Search for the cell housing the specified text and yield its (X, Y) center coordinate. 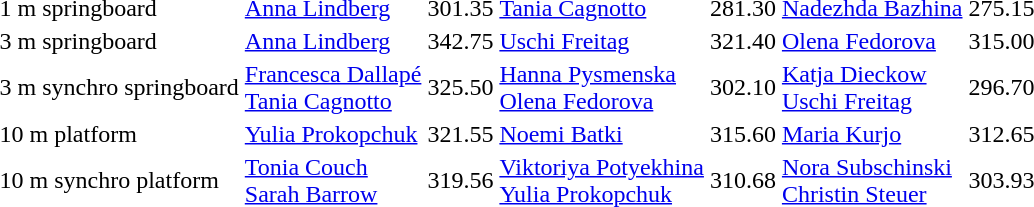
Hanna PysmenskaOlena Fedorova (602, 88)
321.40 (742, 41)
321.55 (460, 134)
Olena Fedorova (872, 41)
325.50 (460, 88)
Maria Kurjo (872, 134)
342.75 (460, 41)
315.60 (742, 134)
Katja DieckowUschi Freitag (872, 88)
Anna Lindberg (333, 41)
Uschi Freitag (602, 41)
Francesca DallapéTania Cagnotto (333, 88)
302.10 (742, 88)
Yulia Prokopchuk (333, 134)
Noemi Batki (602, 134)
